Locate the cell with the specified text and output its [X, Y] center coordinate. 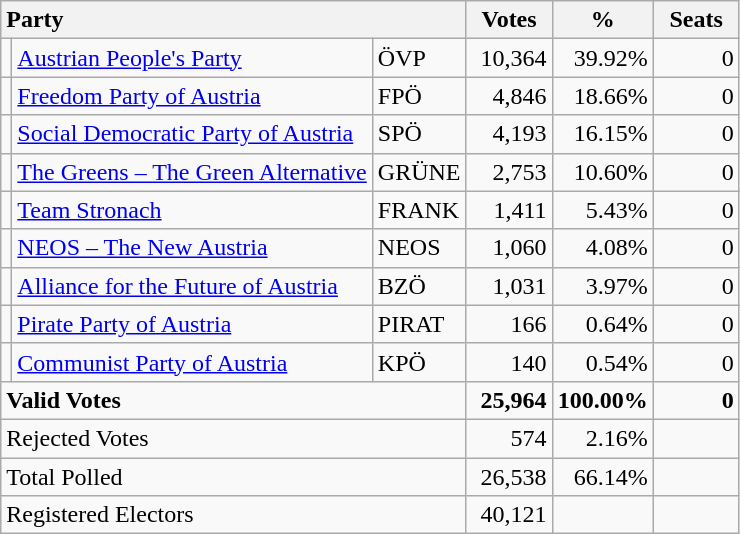
Pirate Party of Austria [192, 324]
10,364 [509, 58]
1,411 [509, 210]
Austrian People's Party [192, 58]
140 [509, 362]
18.66% [602, 96]
Rejected Votes [234, 438]
NEOS [419, 248]
39.92% [602, 58]
Party [234, 20]
Alliance for the Future of Austria [192, 286]
166 [509, 324]
4.08% [602, 248]
Votes [509, 20]
574 [509, 438]
4,193 [509, 134]
1,031 [509, 286]
KPÖ [419, 362]
26,538 [509, 477]
5.43% [602, 210]
FPÖ [419, 96]
1,060 [509, 248]
GRÜNE [419, 172]
Freedom Party of Austria [192, 96]
Social Democratic Party of Austria [192, 134]
100.00% [602, 400]
Valid Votes [234, 400]
Total Polled [234, 477]
% [602, 20]
3.97% [602, 286]
10.60% [602, 172]
0.64% [602, 324]
0.54% [602, 362]
SPÖ [419, 134]
ÖVP [419, 58]
2.16% [602, 438]
FRANK [419, 210]
The Greens – The Green Alternative [192, 172]
Seats [696, 20]
40,121 [509, 515]
Registered Electors [234, 515]
66.14% [602, 477]
Communist Party of Austria [192, 362]
2,753 [509, 172]
Team Stronach [192, 210]
16.15% [602, 134]
NEOS – The New Austria [192, 248]
4,846 [509, 96]
PIRAT [419, 324]
BZÖ [419, 286]
25,964 [509, 400]
